For the text-containing cell, return its midpoint in [x, y] coordinate format. 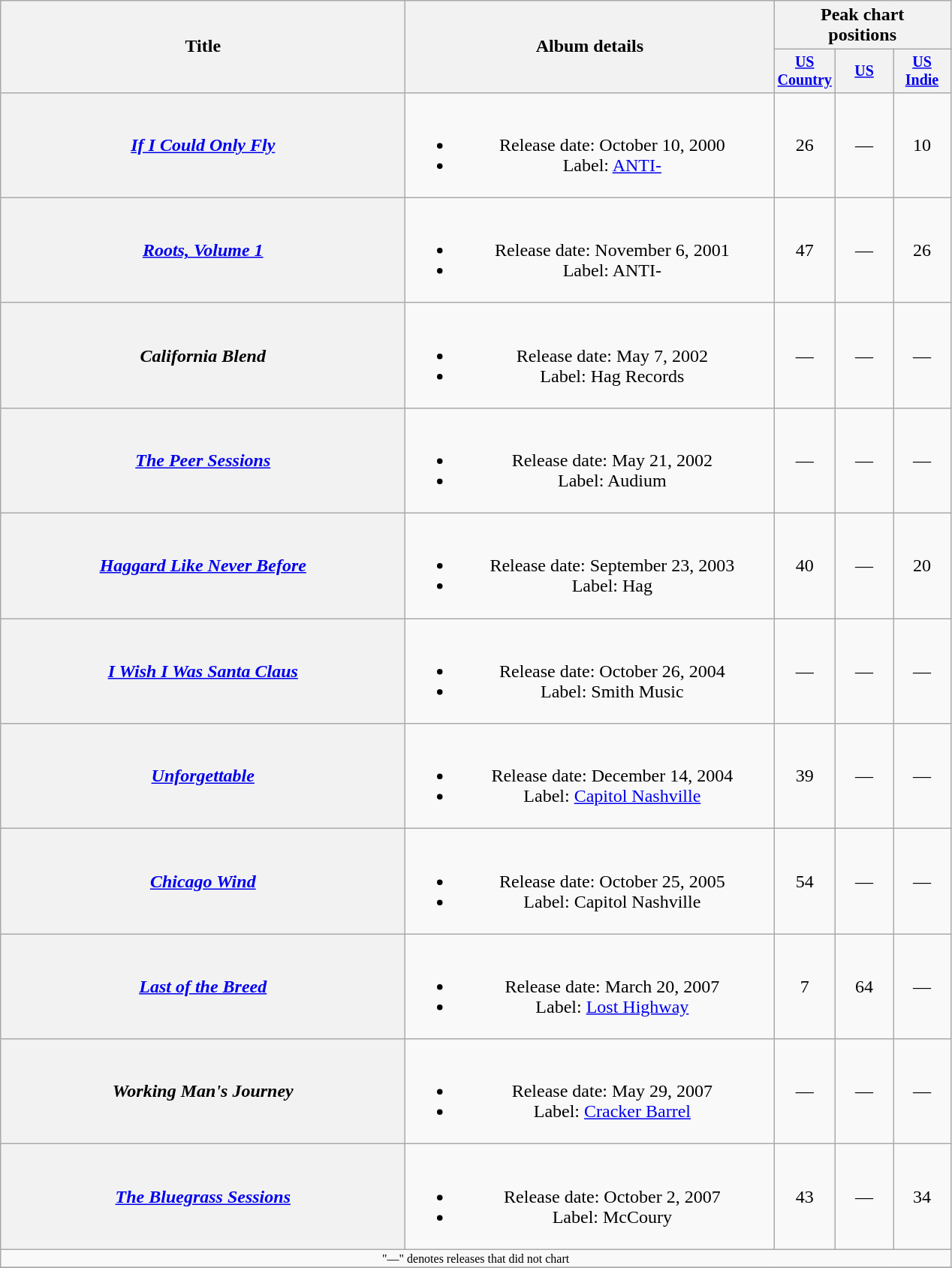
Album details [590, 47]
20 [922, 566]
Release date: October 10, 2000Label: ANTI- [590, 145]
US [865, 71]
Release date: October 25, 2005Label: Capitol Nashville [590, 881]
64 [865, 986]
"—" denotes releases that did not chart [476, 1258]
Release date: September 23, 2003Label: Hag [590, 566]
Last of the Breed [203, 986]
Release date: October 26, 2004Label: Smith Music [590, 671]
The Peer Sessions [203, 460]
Unforgettable [203, 776]
US Country [805, 71]
Peak chartpositions [863, 26]
California Blend [203, 355]
47 [805, 250]
54 [805, 881]
Release date: December 14, 2004Label: Capitol Nashville [590, 776]
Release date: March 20, 2007Label: Lost Highway [590, 986]
Roots, Volume 1 [203, 250]
34 [922, 1197]
40 [805, 566]
The Bluegrass Sessions [203, 1197]
Release date: May 29, 2007Label: Cracker Barrel [590, 1092]
Working Man's Journey [203, 1092]
43 [805, 1197]
7 [805, 986]
10 [922, 145]
39 [805, 776]
I Wish I Was Santa Claus [203, 671]
Release date: May 7, 2002Label: Hag Records [590, 355]
Release date: November 6, 2001Label: ANTI- [590, 250]
Title [203, 47]
Release date: May 21, 2002Label: Audium [590, 460]
If I Could Only Fly [203, 145]
Chicago Wind [203, 881]
US Indie [922, 71]
Haggard Like Never Before [203, 566]
Release date: October 2, 2007Label: McCoury [590, 1197]
